Detect which cell encompasses the target text, then output its [X, Y] center coordinate. 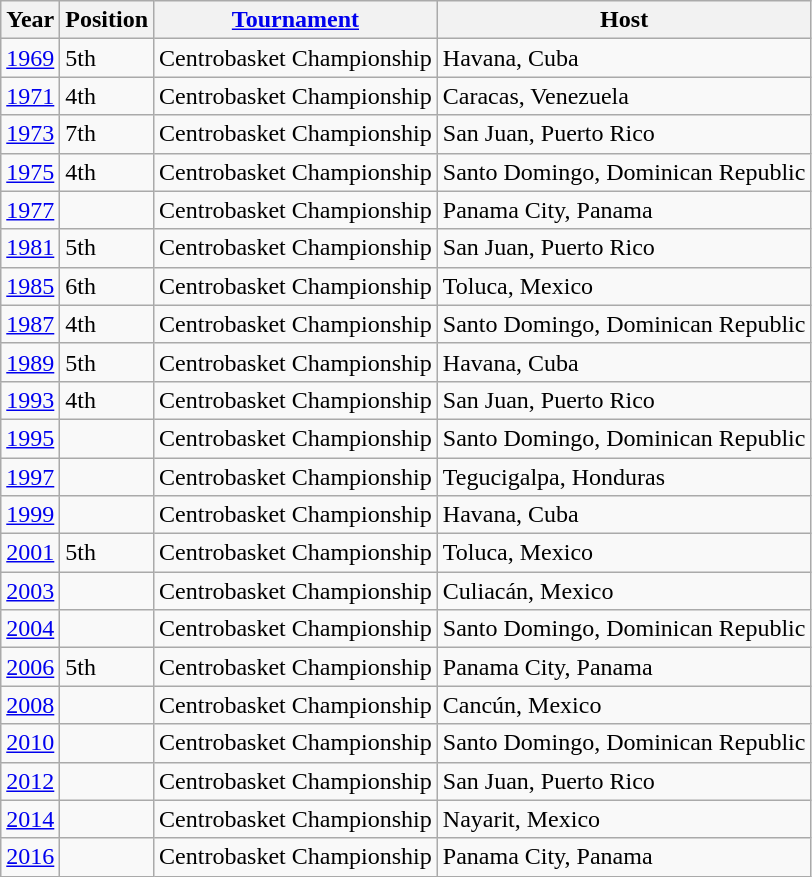
Position [107, 20]
Year [30, 20]
1973 [30, 134]
1989 [30, 362]
2001 [30, 553]
Nayarit, Mexico [624, 819]
6th [107, 286]
2012 [30, 781]
Tegucigalpa, Honduras [624, 477]
1999 [30, 515]
2014 [30, 819]
Caracas, Venezuela [624, 96]
1981 [30, 248]
7th [107, 134]
1997 [30, 477]
Culiacán, Mexico [624, 591]
1975 [30, 172]
Host [624, 20]
1995 [30, 438]
2003 [30, 591]
Cancún, Mexico [624, 705]
2016 [30, 857]
1971 [30, 96]
1985 [30, 286]
1987 [30, 324]
1993 [30, 400]
2010 [30, 743]
2008 [30, 705]
2004 [30, 629]
1977 [30, 210]
2006 [30, 667]
1969 [30, 58]
Tournament [296, 20]
